Find where the given text appears and provide that cell's center as [x, y] coordinate. 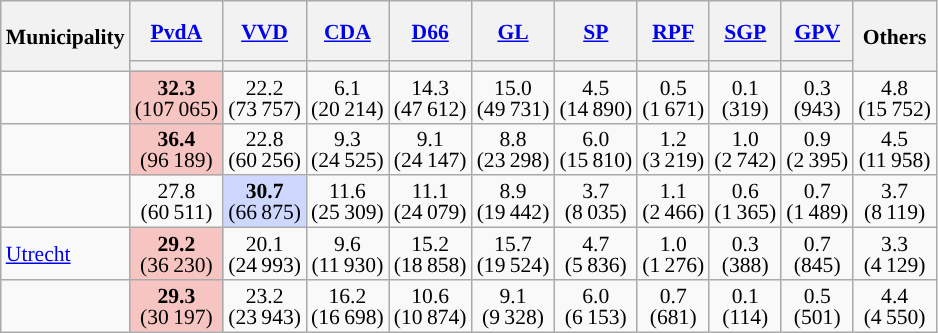
3.3(4 129) [894, 254]
0.1(114) [745, 306]
6.1(20 214) [348, 97]
Utrecht [66, 254]
9.6(11 930) [348, 254]
20.1(24 993) [264, 254]
8.9(19 442) [514, 202]
0.5(501) [817, 306]
16.2(16 698) [348, 306]
30.7(66 875) [264, 202]
15.7(19 524) [514, 254]
0.5(1 671) [673, 97]
0.3(943) [817, 97]
PvdA [177, 31]
27.8(60 511) [177, 202]
SP [596, 31]
36.4(96 189) [177, 149]
29.2(36 230) [177, 254]
11.6(25 309) [348, 202]
1.1(2 466) [673, 202]
0.7(1 489) [817, 202]
4.8(15 752) [894, 97]
D66 [430, 31]
9.1(24 147) [430, 149]
0.9(2 395) [817, 149]
6.0(15 810) [596, 149]
0.7(845) [817, 254]
CDA [348, 31]
29.3(30 197) [177, 306]
VVD [264, 31]
GPV [817, 31]
SGP [745, 31]
0.3(388) [745, 254]
0.1(319) [745, 97]
9.1(9 328) [514, 306]
3.7(8 035) [596, 202]
9.3(24 525) [348, 149]
11.1(24 079) [430, 202]
8.8(23 298) [514, 149]
Others [894, 36]
4.5(11 958) [894, 149]
GL [514, 31]
1.0(1 276) [673, 254]
0.6(1 365) [745, 202]
4.5(14 890) [596, 97]
22.2(73 757) [264, 97]
15.2(18 858) [430, 254]
23.2(23 943) [264, 306]
4.7(5 836) [596, 254]
14.3(47 612) [430, 97]
0.7(681) [673, 306]
Municipality [66, 36]
6.0(6 153) [596, 306]
RPF [673, 31]
1.2(3 219) [673, 149]
1.0(2 742) [745, 149]
10.6(10 874) [430, 306]
32.3(107 065) [177, 97]
22.8(60 256) [264, 149]
3.7(8 119) [894, 202]
4.4(4 550) [894, 306]
15.0(49 731) [514, 97]
